From the cell containing the given text, extract its center point as (X, Y) coordinate. 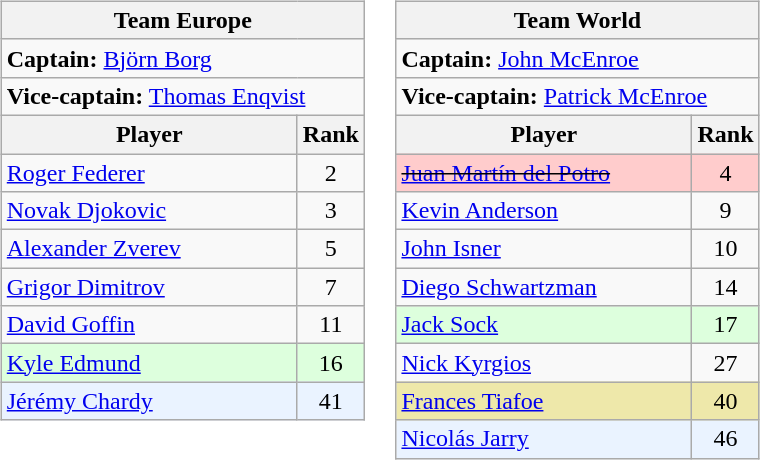
Captain: John McEnroe (578, 58)
Team Europe (182, 20)
Nick Kyrgios (544, 363)
Kevin Anderson (544, 211)
Jérémy Chardy (149, 401)
Grigor Dimitrov (149, 287)
4 (726, 173)
Novak Djokovic (149, 211)
10 (726, 249)
Juan Martín del Potro (544, 173)
Nicolás Jarry (544, 439)
Jack Sock (544, 325)
Captain: Björn Borg (182, 58)
Vice-captain: Thomas Enqvist (182, 96)
11 (330, 325)
5 (330, 249)
John Isner (544, 249)
2 (330, 173)
16 (330, 363)
14 (726, 287)
17 (726, 325)
7 (330, 287)
Kyle Edmund (149, 363)
9 (726, 211)
46 (726, 439)
40 (726, 401)
Team World (578, 20)
Frances Tiafoe (544, 401)
David Goffin (149, 325)
3 (330, 211)
41 (330, 401)
Vice-captain: Patrick McEnroe (578, 96)
Diego Schwartzman (544, 287)
Roger Federer (149, 173)
Alexander Zverev (149, 249)
27 (726, 363)
